Output the (x, y) coordinate of the center of the cell containing the given text.  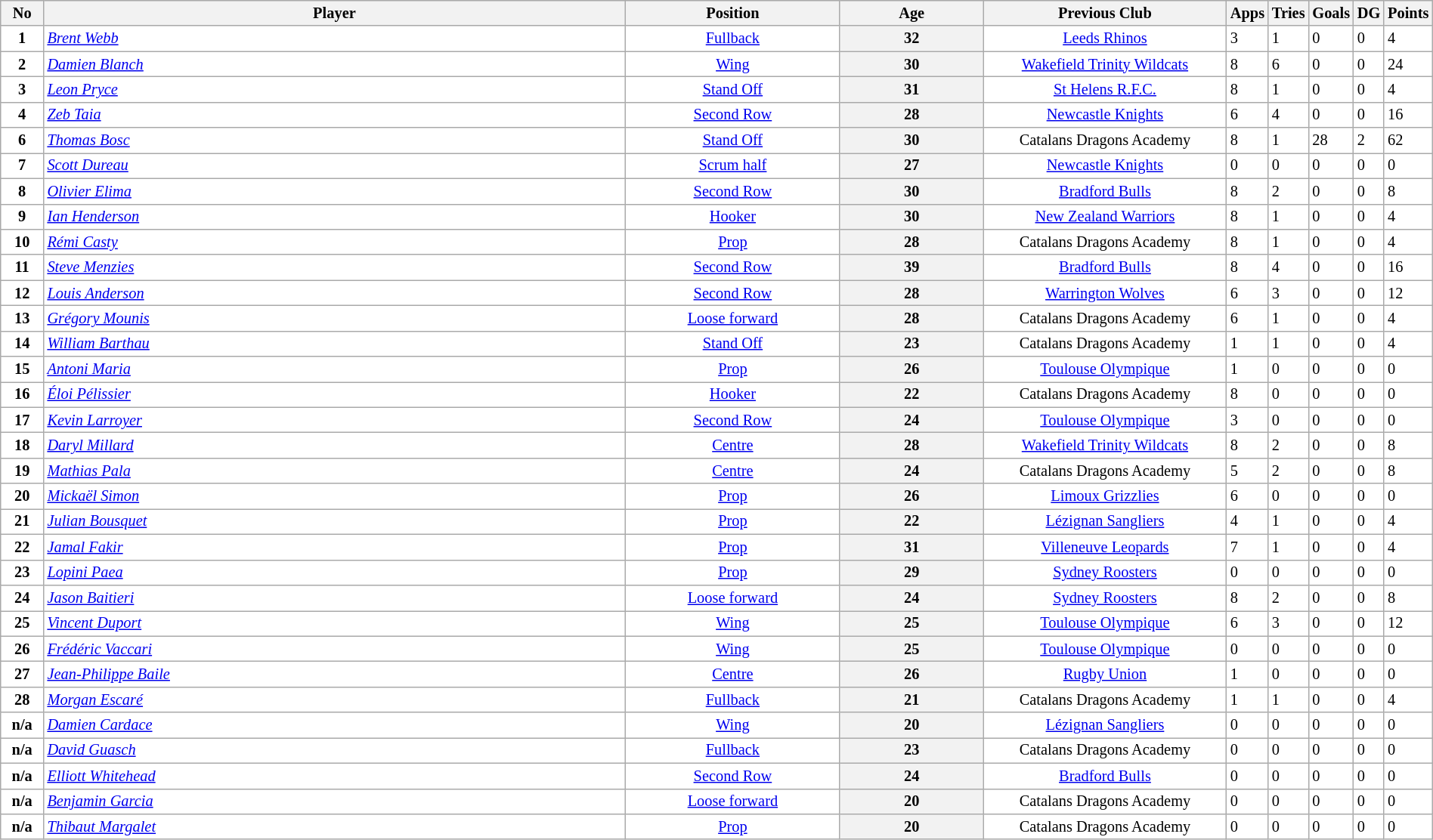
Vincent Duport (335, 623)
Player (335, 13)
Age (911, 13)
18 (23, 445)
Leeds Rhinos (1105, 39)
Points (1408, 13)
Warrington Wolves (1105, 293)
Éloi Pélissier (335, 394)
Antoni Maria (335, 369)
13 (23, 318)
Morgan Escaré (335, 699)
Villeneuve Leopards (1105, 547)
New Zealand Warriors (1105, 217)
David Guasch (335, 750)
Apps (1247, 13)
Daryl Millard (335, 445)
19 (23, 471)
Ian Henderson (335, 217)
Goals (1331, 13)
Previous Club (1105, 13)
32 (911, 39)
Scott Dureau (335, 165)
14 (23, 344)
29 (911, 573)
Jean-Philippe Baile (335, 674)
Leon Pryce (335, 89)
Thibaut Margalet (335, 826)
39 (911, 267)
Rugby Union (1105, 674)
Grégory Mounis (335, 318)
St Helens R.F.C. (1105, 89)
Mickaël Simon (335, 496)
Position (732, 13)
Olivier Elima (335, 191)
Limoux Grizzlies (1105, 496)
10 (23, 242)
Julian Bousquet (335, 521)
Steve Menzies (335, 267)
Zeb Taia (335, 115)
Tries (1288, 13)
Louis Anderson (335, 293)
Elliott Whitehead (335, 776)
15 (23, 369)
Thomas Bosc (335, 141)
DG (1369, 13)
Frédéric Vaccari (335, 649)
Kevin Larroyer (335, 420)
Scrum half (732, 165)
Damien Blanch (335, 64)
Lopini Paea (335, 573)
No (23, 13)
62 (1408, 141)
17 (23, 420)
Mathias Pala (335, 471)
Benjamin Garcia (335, 801)
Damien Cardace (335, 725)
Rémi Casty (335, 242)
11 (23, 267)
9 (23, 217)
5 (1247, 471)
Brent Webb (335, 39)
William Barthau (335, 344)
Jason Baitieri (335, 598)
Jamal Fakir (335, 547)
